Find where the given text appears and provide that cell's center as [x, y] coordinate. 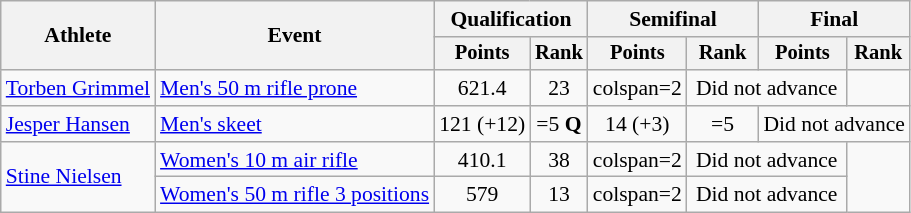
121 (+12) [482, 124]
Women's 50 m rifle 3 positions [294, 195]
14 (+3) [638, 124]
Semifinal [674, 19]
13 [559, 195]
Event [294, 36]
23 [559, 88]
Final [834, 19]
621.4 [482, 88]
Stine Nielsen [78, 178]
Torben Grimmel [78, 88]
410.1 [482, 160]
38 [559, 160]
Men's 50 m rifle prone [294, 88]
Jesper Hansen [78, 124]
=5 Q [559, 124]
579 [482, 195]
=5 [723, 124]
Women's 10 m air rifle [294, 160]
Athlete [78, 36]
Men's skeet [294, 124]
Qualification [511, 19]
